Locate the cell with the specified text and output its [X, Y] center coordinate. 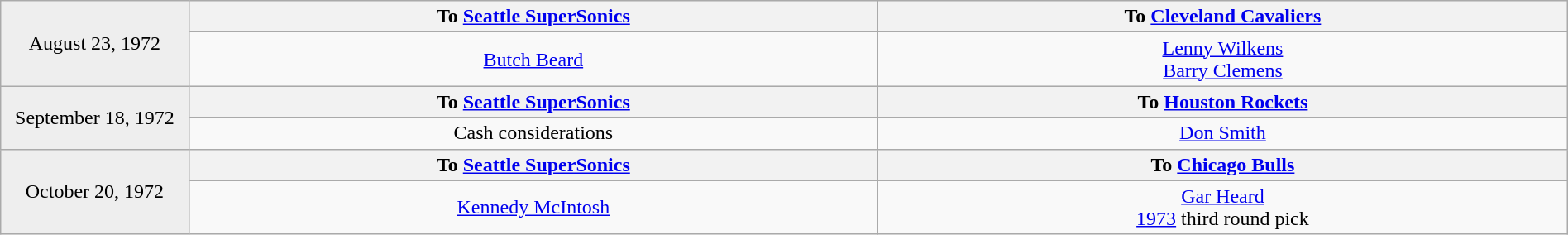
Butch Beard [533, 60]
Cash considerations [533, 133]
September 18, 1972 [94, 117]
Lenny WilkensBarry Clemens [1223, 60]
October 20, 1972 [94, 192]
To Chicago Bulls [1223, 165]
Don Smith [1223, 133]
August 23, 1972 [94, 43]
Gar Heard1973 third round pick [1223, 207]
Kennedy McIntosh [533, 207]
To Houston Rockets [1223, 102]
To Cleveland Cavaliers [1223, 17]
